Provide the [x, y] coordinate of the cell's center where the given text is located.  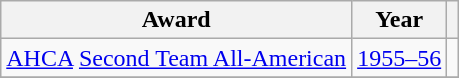
Year [400, 20]
1955–56 [400, 58]
AHCA Second Team All-American [176, 58]
Award [176, 20]
